Find where the given text appears and provide that cell's center as [x, y] coordinate. 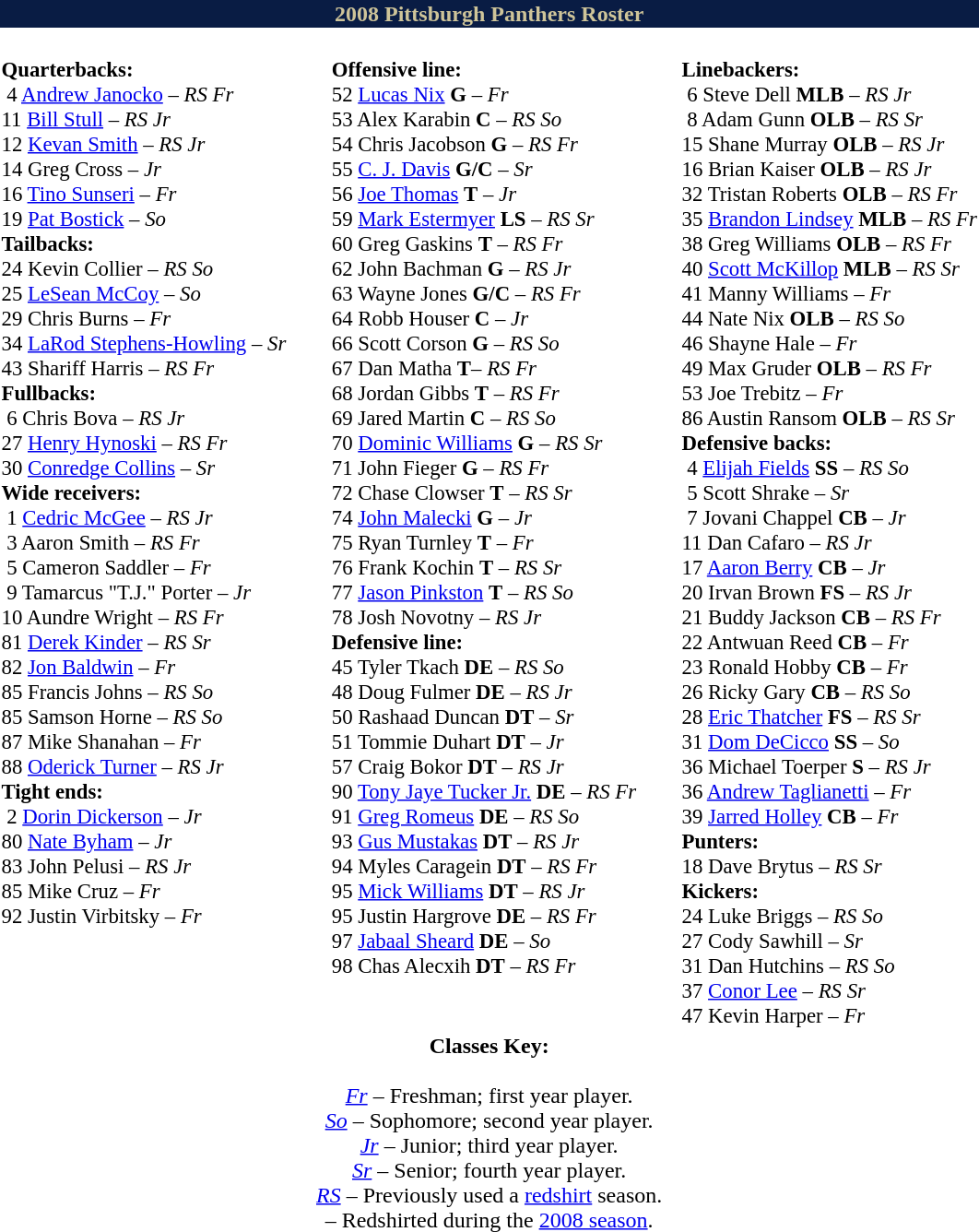
2008 Pittsburgh Panthers Roster [489, 14]
